Search for the cell housing the specified text and yield its (X, Y) center coordinate. 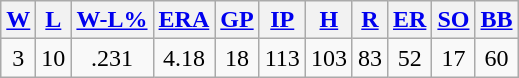
ER (409, 20)
83 (370, 58)
3 (18, 58)
IP (282, 20)
4.18 (184, 58)
10 (54, 58)
BB (496, 20)
60 (496, 58)
GP (237, 20)
W (18, 20)
17 (454, 58)
113 (282, 58)
R (370, 20)
18 (237, 58)
W-L% (112, 20)
.231 (112, 58)
52 (409, 58)
H (328, 20)
L (54, 20)
SO (454, 20)
ERA (184, 20)
103 (328, 58)
